Provide the (x, y) coordinate of the cell's center where the given text is located.  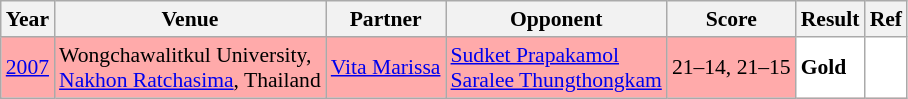
Gold (830, 68)
Year (28, 19)
Opponent (556, 19)
2007 (28, 68)
Vita Marissa (386, 68)
Result (830, 19)
Partner (386, 19)
Score (732, 19)
Sudket Prapakamol Saralee Thungthongkam (556, 68)
21–14, 21–15 (732, 68)
Wongchawalitkul University,Nakhon Ratchasima, Thailand (190, 68)
Venue (190, 19)
Ref (886, 19)
